Search for the cell housing the specified text and yield its (X, Y) center coordinate. 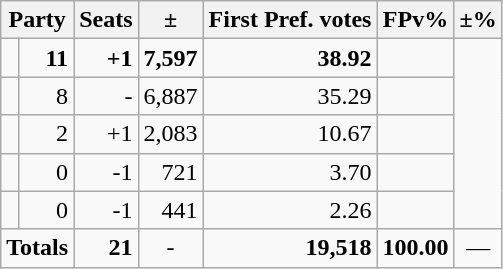
Totals (38, 248)
38.92 (290, 58)
441 (170, 210)
7,597 (170, 58)
6,887 (170, 96)
2.26 (290, 210)
Seats (106, 20)
100.00 (416, 248)
10.67 (290, 134)
Party (38, 20)
— (478, 248)
±% (478, 20)
19,518 (290, 248)
2 (46, 134)
11 (46, 58)
3.70 (290, 172)
35.29 (290, 96)
21 (106, 248)
FPv% (416, 20)
First Pref. votes (290, 20)
8 (46, 96)
721 (170, 172)
2,083 (170, 134)
± (170, 20)
